Identify which cell holds the provided text, then report its (x, y) central coordinate. 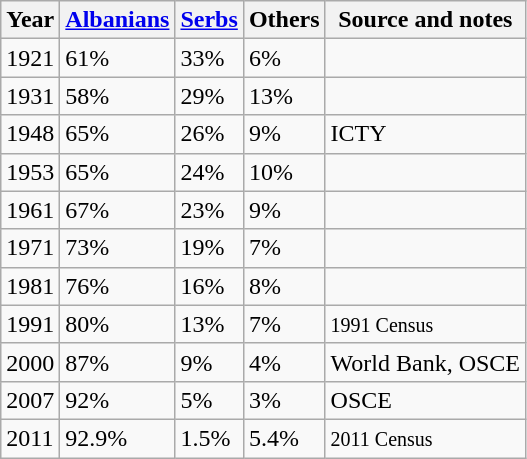
4% (284, 362)
3% (284, 400)
2011 Census (425, 438)
1953 (30, 172)
Year (30, 20)
24% (209, 172)
73% (118, 248)
67% (118, 210)
World Bank, OSCE (425, 362)
92% (118, 400)
5% (209, 400)
23% (209, 210)
8% (284, 286)
1931 (30, 96)
76% (118, 286)
1948 (30, 134)
1981 (30, 286)
2011 (30, 438)
26% (209, 134)
Source and notes (425, 20)
1.5% (209, 438)
2000 (30, 362)
Serbs (209, 20)
1961 (30, 210)
1991 (30, 324)
2007 (30, 400)
80% (118, 324)
92.9% (118, 438)
ICTY (425, 134)
19% (209, 248)
29% (209, 96)
5.4% (284, 438)
33% (209, 58)
Albanians (118, 20)
87% (118, 362)
58% (118, 96)
61% (118, 58)
6% (284, 58)
1971 (30, 248)
Others (284, 20)
OSCE (425, 400)
1991 Census (425, 324)
10% (284, 172)
16% (209, 286)
1921 (30, 58)
